Determine the [x, y] coordinate at the center of the cell enclosing the given text.  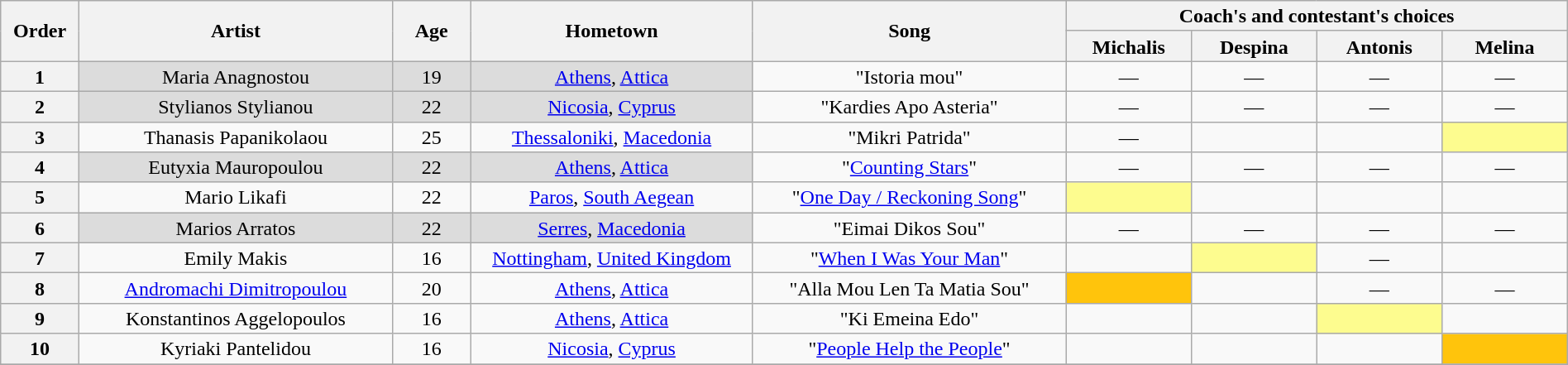
Stylianos Stylianou [235, 106]
Despina [1255, 46]
6 [40, 228]
Eutyxia Mauropoulou [235, 167]
3 [40, 137]
Konstantinos Aggelopoulos [235, 318]
1 [40, 76]
4 [40, 167]
Mario Likafi [235, 197]
25 [432, 137]
Emily Makis [235, 258]
Order [40, 31]
Antonis [1379, 46]
Andromachi Dimitropoulou [235, 288]
2 [40, 106]
19 [432, 76]
Thessaloniki, Macedonia [612, 137]
"People Help the People" [910, 349]
"Alla Mou Len Ta Matia Sou" [910, 288]
Age [432, 31]
"Kardies Apo Asteria" [910, 106]
"When I Was Your Man" [910, 258]
Serres, Macedonia [612, 228]
Michalis [1129, 46]
Marios Arratos [235, 228]
Song [910, 31]
Nottingham, United Kingdom [612, 258]
20 [432, 288]
Hometown [612, 31]
5 [40, 197]
Thanasis Papanikolaou [235, 137]
10 [40, 349]
7 [40, 258]
"Mikri Patrida" [910, 137]
"Counting Stars" [910, 167]
"Eimai Dikos Sou" [910, 228]
Maria Anagnostou [235, 76]
Paros, South Aegean [612, 197]
8 [40, 288]
Kyriaki Pantelidou [235, 349]
"One Day / Reckoning Song" [910, 197]
Melina [1505, 46]
"Istoria mou" [910, 76]
9 [40, 318]
Coach's and contestant's choices [1317, 17]
"Ki Emeina Edo" [910, 318]
Artist [235, 31]
